Capture the cell that displays the provided text and extract its [x, y] central coordinate. 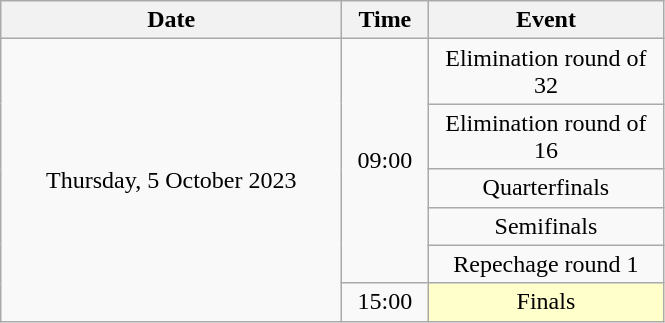
Quarterfinals [546, 188]
Time [385, 20]
Thursday, 5 October 2023 [172, 180]
Repechage round 1 [546, 264]
Semifinals [546, 226]
Date [172, 20]
Event [546, 20]
09:00 [385, 161]
Elimination round of 16 [546, 136]
Elimination round of 32 [546, 72]
Finals [546, 302]
15:00 [385, 302]
